Search for the cell housing the specified text and yield its (X, Y) center coordinate. 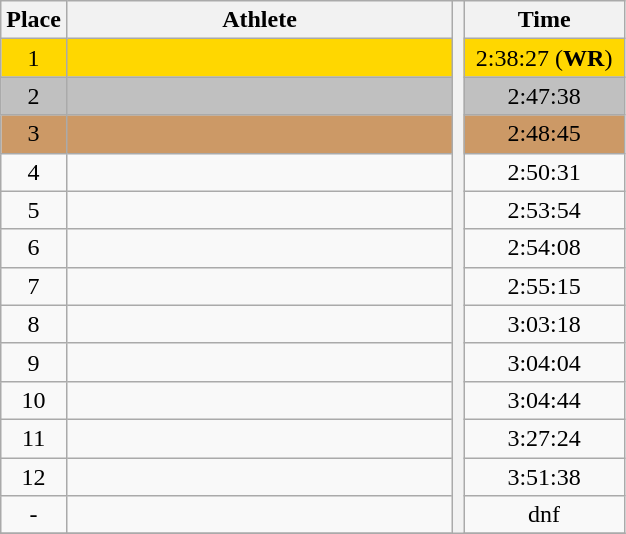
11 (34, 438)
5 (34, 210)
4 (34, 172)
2:47:38 (544, 96)
8 (34, 324)
dnf (544, 515)
- (34, 515)
3:04:44 (544, 400)
2:48:45 (544, 134)
2:38:27 (WR) (544, 58)
7 (34, 286)
Time (544, 20)
3:03:18 (544, 324)
12 (34, 477)
3 (34, 134)
10 (34, 400)
9 (34, 362)
2:54:08 (544, 248)
2:50:31 (544, 172)
3:27:24 (544, 438)
2 (34, 96)
2:53:54 (544, 210)
6 (34, 248)
3:51:38 (544, 477)
3:04:04 (544, 362)
2:55:15 (544, 286)
Place (34, 20)
1 (34, 58)
Athlete (259, 20)
